Find where the given text appears and provide that cell's center as [x, y] coordinate. 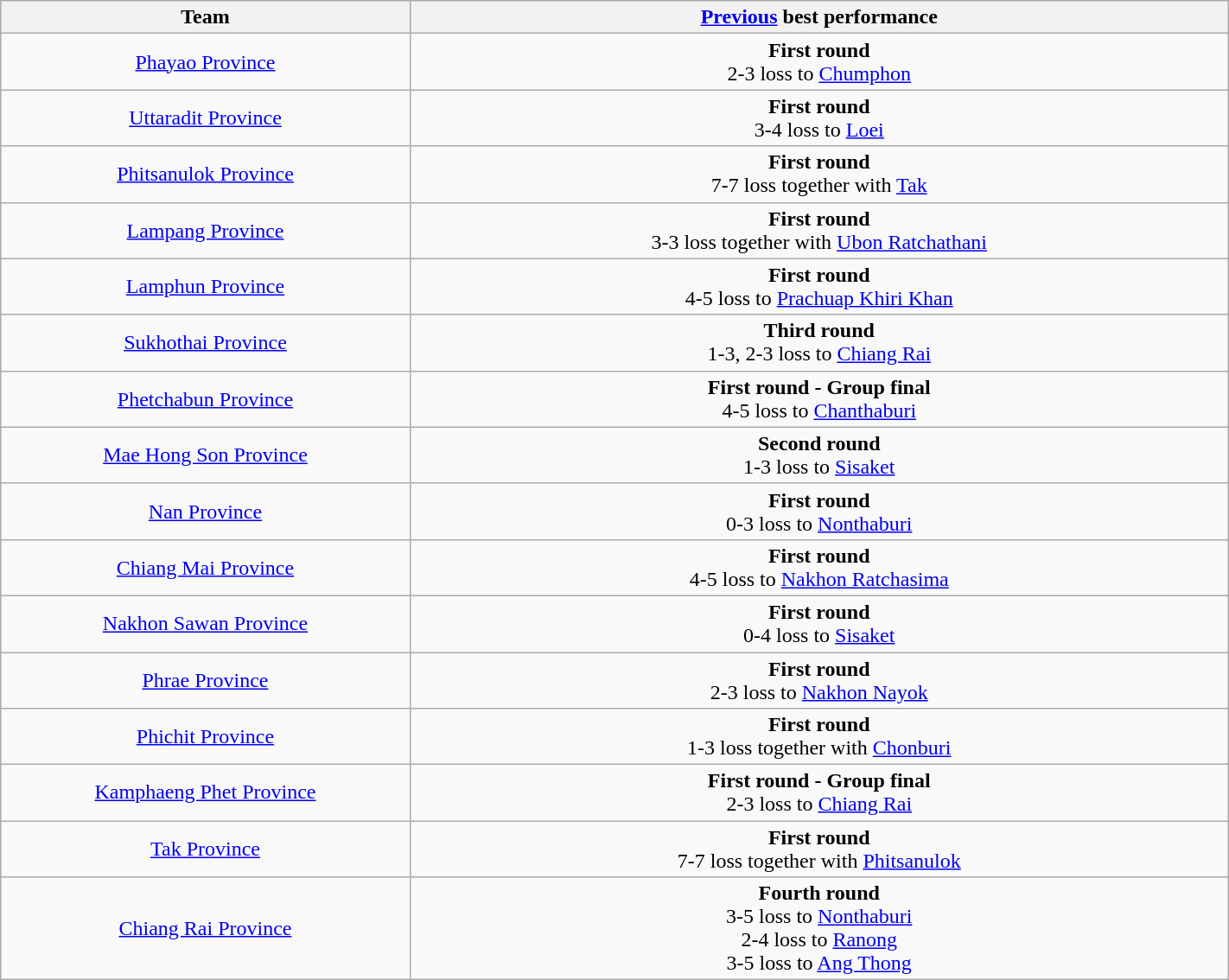
First round - Group final2-3 loss to Chiang Rai [819, 793]
First round3-4 loss to Loei [819, 118]
Team [206, 17]
First round0-4 loss to Sisaket [819, 624]
Third round1-3, 2-3 loss to Chiang Rai [819, 342]
Phichit Province [206, 736]
First round4-5 loss to Prachuap Khiri Khan [819, 287]
Mae Hong Son Province [206, 455]
Kamphaeng Phet Province [206, 793]
Second round1-3 loss to Sisaket [819, 455]
Nan Province [206, 512]
First round2-3 loss to Chumphon [819, 62]
Phayao Province [206, 62]
Chiang Mai Province [206, 567]
First round7-7 loss together with Phitsanulok [819, 849]
Uttaradit Province [206, 118]
Chiang Rai Province [206, 928]
Tak Province [206, 849]
First round3-3 loss together with Ubon Ratchathani [819, 230]
Fourth round3-5 loss to Nonthaburi2-4 loss to Ranong3-5 loss to Ang Thong [819, 928]
First round4-5 loss to Nakhon Ratchasima [819, 567]
Phrae Province [206, 679]
First round2-3 loss to Nakhon Nayok [819, 679]
Nakhon Sawan Province [206, 624]
Lampang Province [206, 230]
First round0-3 loss to Nonthaburi [819, 512]
First round1-3 loss together with Chonburi [819, 736]
Phitsanulok Province [206, 175]
First round - Group final4-5 loss to Chanthaburi [819, 399]
Phetchabun Province [206, 399]
Previous best performance [819, 17]
Sukhothai Province [206, 342]
First round7-7 loss together with Tak [819, 175]
Lamphun Province [206, 287]
